Capture the cell that displays the provided text and extract its [x, y] central coordinate. 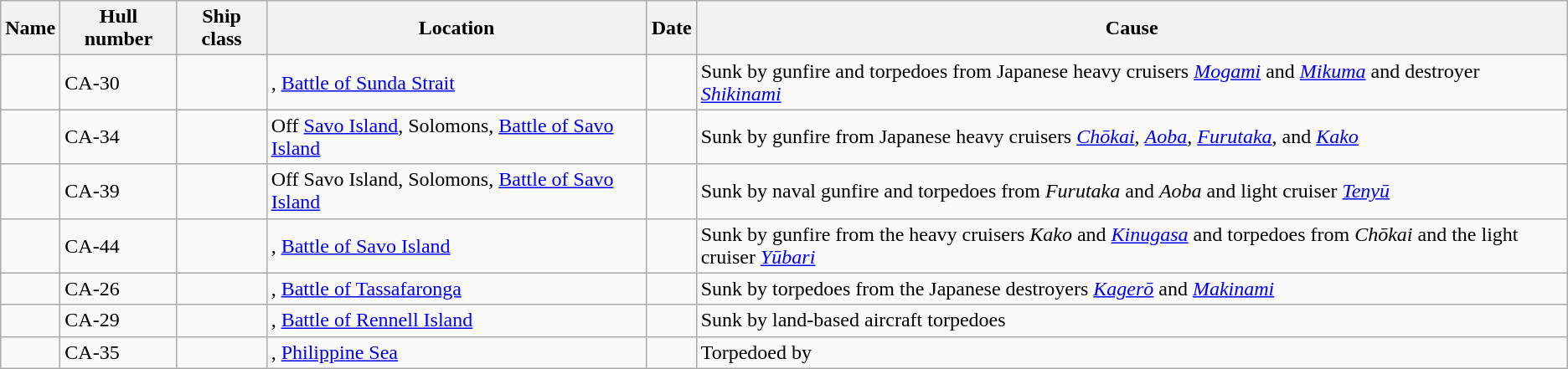
CA-26 [119, 289]
Cause [1132, 28]
Location [456, 28]
Sunk by gunfire and torpedoes from Japanese heavy cruisers Mogami and Mikuma and destroyer Shikinami [1132, 82]
Date [672, 28]
CA-34 [119, 137]
CA-29 [119, 320]
Torpedoed by [1132, 352]
CA-39 [119, 191]
Sunk by torpedoes from the Japanese destroyers Kagerō and Makinami [1132, 289]
CA-30 [119, 82]
Sunk by naval gunfire and torpedoes from Furutaka and Aoba and light cruiser Tenyū [1132, 191]
Sunk by gunfire from Japanese heavy cruisers Chōkai, Aoba, Furutaka, and Kako [1132, 137]
, Battle of Rennell Island [456, 320]
Name [30, 28]
CA-44 [119, 246]
, Battle of Tassafaronga [456, 289]
Ship class [221, 28]
Hull number [119, 28]
Sunk by land-based aircraft torpedoes [1132, 320]
CA-35 [119, 352]
Sunk by gunfire from the heavy cruisers Kako and Kinugasa and torpedoes from Chōkai and the light cruiser Yūbari [1132, 246]
, Battle of Sunda Strait [456, 82]
, Battle of Savo Island [456, 246]
, Philippine Sea [456, 352]
